Search for the cell housing the specified text and yield its [x, y] center coordinate. 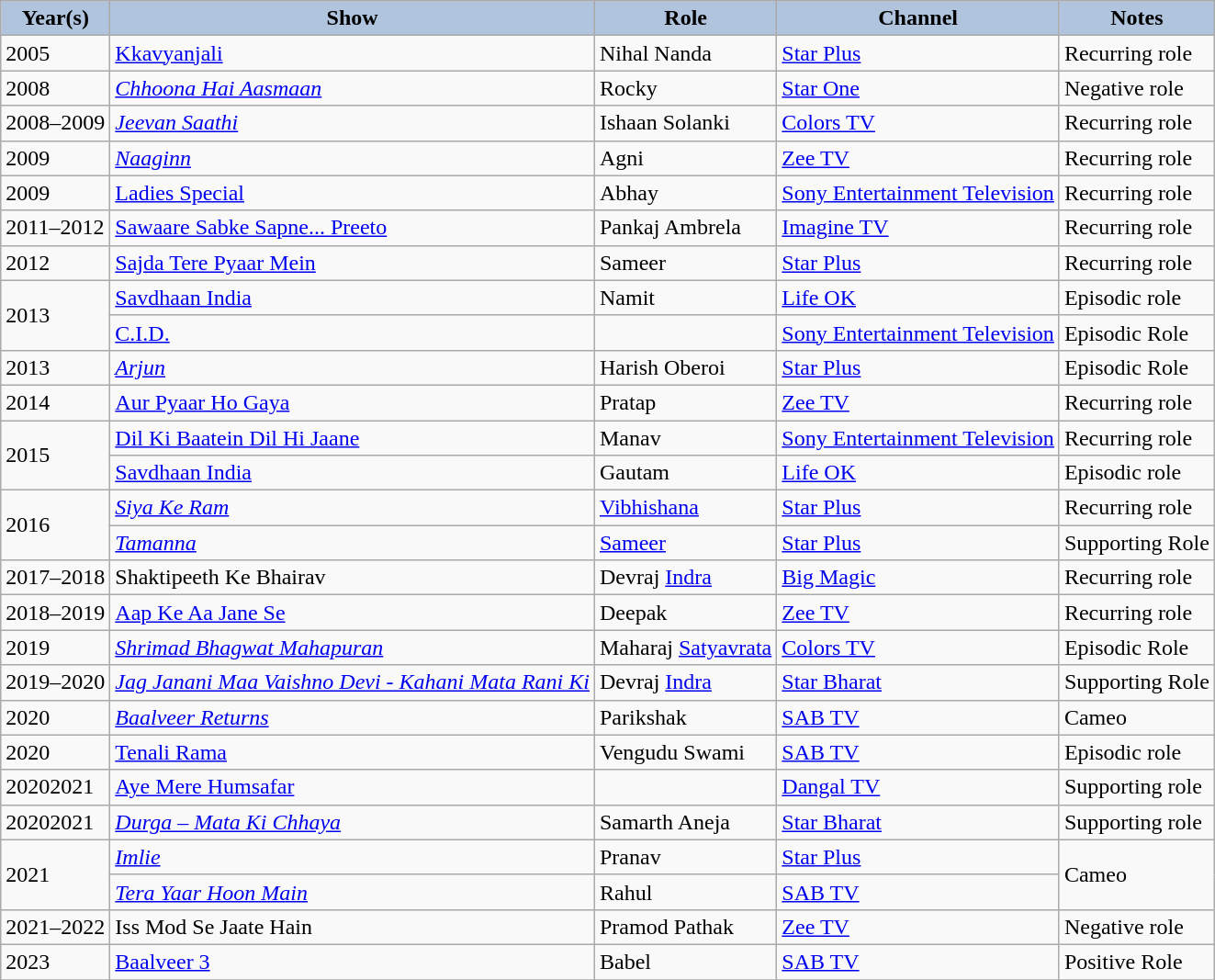
2008–2009 [55, 123]
Nihal Nanda [685, 53]
Imagine TV [918, 228]
Babel [685, 962]
Pramod Pathak [685, 927]
Tamanna [353, 543]
Arjun [353, 367]
2011–2012 [55, 228]
2021 [55, 874]
Aye Mere Humsafar [353, 787]
2017–2018 [55, 578]
Kkavyanjali [353, 53]
2019–2020 [55, 682]
Naaginn [353, 158]
Ishaan Solanki [685, 123]
Parikshak [685, 717]
2023 [55, 962]
Shaktipeeth Ke Bhairav [353, 578]
Role [685, 18]
Namit [685, 298]
Show [353, 18]
2012 [55, 263]
Durga – Mata Ki Chhaya [353, 822]
Aap Ke Aa Jane Se [353, 613]
Jeevan Saathi [353, 123]
Sawaare Sabke Sapne... Preeto [353, 228]
2008 [55, 88]
Year(s) [55, 18]
Shrimad Bhagwat Mahapuran [353, 648]
Dil Ki Baatein Dil Hi Jaane [353, 438]
Notes [1137, 18]
Ladies Special [353, 193]
Channel [918, 18]
Deepak [685, 613]
2015 [55, 456]
Baalveer 3 [353, 962]
Dangal TV [918, 787]
2014 [55, 402]
2005 [55, 53]
Tera Yaar Hoon Main [353, 892]
Vibhishana [685, 508]
Harish Oberoi [685, 367]
Tenali Rama [353, 752]
Star One [918, 88]
Positive Role [1137, 962]
Baalveer Returns [353, 717]
Manav [685, 438]
Big Magic [918, 578]
Vengudu Swami [685, 752]
Rahul [685, 892]
Iss Mod Se Jaate Hain [353, 927]
Imlie [353, 857]
Jag Janani Maa Vaishno Devi - Kahani Mata Rani Ki [353, 682]
2019 [55, 648]
Aur Pyaar Ho Gaya [353, 402]
2016 [55, 525]
Gautam [685, 473]
Maharaj Satyavrata [685, 648]
2018–2019 [55, 613]
Agni [685, 158]
Rocky [685, 88]
Sajda Tere Pyaar Mein [353, 263]
Chhoona Hai Aasmaan [353, 88]
Pratap [685, 402]
Siya Ke Ram [353, 508]
Abhay [685, 193]
Pranav [685, 857]
2021–2022 [55, 927]
Samarth Aneja [685, 822]
C.I.D. [353, 332]
Pankaj Ambrela [685, 228]
